Search for the cell housing the specified text and yield its [x, y] center coordinate. 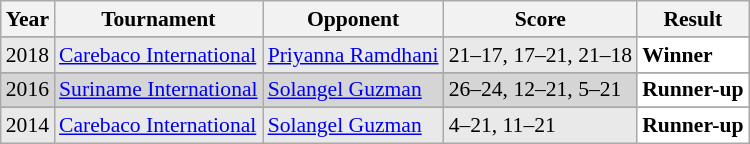
26–24, 12–21, 5–21 [541, 90]
Score [541, 19]
4–21, 11–21 [541, 126]
2016 [28, 90]
Suriname International [158, 90]
Winner [692, 55]
Priyanna Ramdhani [354, 55]
21–17, 17–21, 21–18 [541, 55]
Result [692, 19]
2014 [28, 126]
Opponent [354, 19]
2018 [28, 55]
Tournament [158, 19]
Year [28, 19]
